Find where the given text appears and provide that cell's center as (X, Y) coordinate. 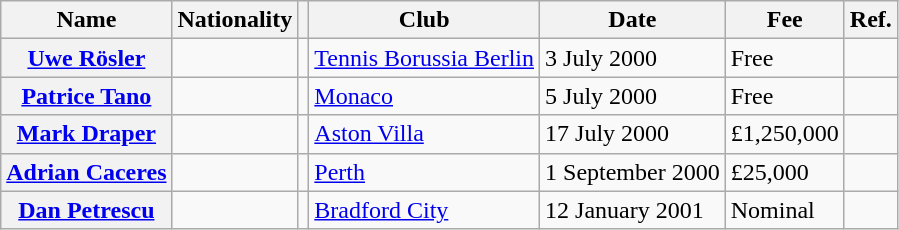
Mark Draper (86, 134)
Ref. (870, 20)
Dan Petrescu (86, 210)
1 September 2000 (633, 172)
£25,000 (784, 172)
12 January 2001 (633, 210)
Club (424, 20)
Perth (424, 172)
3 July 2000 (633, 58)
Nominal (784, 210)
17 July 2000 (633, 134)
Uwe Rösler (86, 58)
Nationality (235, 20)
Bradford City (424, 210)
Patrice Tano (86, 96)
5 July 2000 (633, 96)
Name (86, 20)
Fee (784, 20)
Date (633, 20)
Tennis Borussia Berlin (424, 58)
Adrian Caceres (86, 172)
£1,250,000 (784, 134)
Monaco (424, 96)
Aston Villa (424, 134)
